Return (x, y) of the center of cell containing provided text 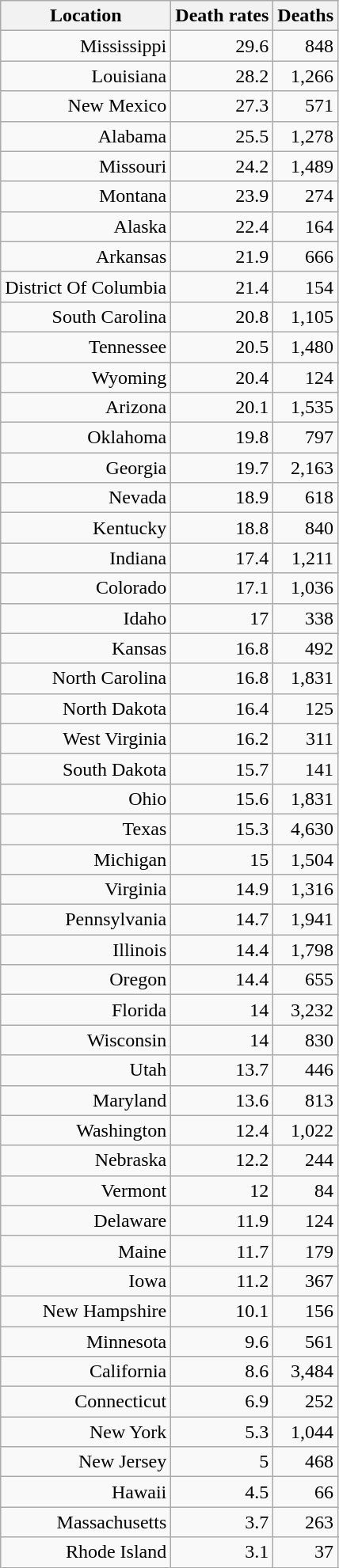
20.5 (222, 347)
Maryland (86, 1100)
Ohio (86, 799)
Vermont (86, 1190)
West Virginia (86, 738)
179 (306, 1251)
20.4 (222, 378)
1,480 (306, 347)
25.5 (222, 136)
1,489 (306, 166)
District Of Columbia (86, 287)
154 (306, 287)
16.2 (222, 738)
4.5 (222, 1492)
Arizona (86, 408)
22.4 (222, 226)
23.9 (222, 196)
125 (306, 708)
11.7 (222, 1251)
84 (306, 1190)
3,232 (306, 1010)
20.8 (222, 317)
Oklahoma (86, 438)
Virginia (86, 890)
18.9 (222, 498)
492 (306, 648)
Utah (86, 1070)
274 (306, 196)
Missouri (86, 166)
Deaths (306, 16)
20.1 (222, 408)
South Dakota (86, 769)
10.1 (222, 1311)
1,266 (306, 76)
New Hampshire (86, 1311)
Alaska (86, 226)
Idaho (86, 618)
4,630 (306, 829)
15.6 (222, 799)
618 (306, 498)
252 (306, 1402)
14.9 (222, 890)
Washington (86, 1130)
15 (222, 859)
5.3 (222, 1432)
Illinois (86, 950)
8.6 (222, 1372)
11.2 (222, 1281)
1,798 (306, 950)
Maine (86, 1251)
Mississippi (86, 46)
12 (222, 1190)
Indiana (86, 558)
21.9 (222, 256)
338 (306, 618)
Minnesota (86, 1342)
Colorado (86, 588)
263 (306, 1522)
6.9 (222, 1402)
Wisconsin (86, 1040)
1,211 (306, 558)
Connecticut (86, 1402)
Tennessee (86, 347)
Alabama (86, 136)
66 (306, 1492)
3.7 (222, 1522)
24.2 (222, 166)
Death rates (222, 16)
Iowa (86, 1281)
1,036 (306, 588)
848 (306, 46)
37 (306, 1552)
California (86, 1372)
Delaware (86, 1221)
666 (306, 256)
311 (306, 738)
Florida (86, 1010)
17 (222, 618)
North Dakota (86, 708)
Texas (86, 829)
12.2 (222, 1160)
28.2 (222, 76)
Wyoming (86, 378)
19.8 (222, 438)
Georgia (86, 468)
164 (306, 226)
9.6 (222, 1342)
Kansas (86, 648)
1,105 (306, 317)
1,022 (306, 1130)
Montana (86, 196)
12.4 (222, 1130)
446 (306, 1070)
3,484 (306, 1372)
15.7 (222, 769)
New York (86, 1432)
156 (306, 1311)
141 (306, 769)
15.3 (222, 829)
North Carolina (86, 678)
813 (306, 1100)
South Carolina (86, 317)
1,278 (306, 136)
561 (306, 1342)
19.7 (222, 468)
Michigan (86, 859)
655 (306, 980)
571 (306, 106)
11.9 (222, 1221)
Rhode Island (86, 1552)
27.3 (222, 106)
29.6 (222, 46)
Hawaii (86, 1492)
1,044 (306, 1432)
Kentucky (86, 528)
244 (306, 1160)
17.1 (222, 588)
1,535 (306, 408)
797 (306, 438)
New Mexico (86, 106)
18.8 (222, 528)
468 (306, 1462)
Louisiana (86, 76)
Pennsylvania (86, 920)
840 (306, 528)
13.6 (222, 1100)
New Jersey (86, 1462)
3.1 (222, 1552)
13.7 (222, 1070)
Nevada (86, 498)
1,504 (306, 859)
Arkansas (86, 256)
367 (306, 1281)
1,316 (306, 890)
Oregon (86, 980)
16.4 (222, 708)
14.7 (222, 920)
17.4 (222, 558)
Nebraska (86, 1160)
21.4 (222, 287)
Location (86, 16)
2,163 (306, 468)
1,941 (306, 920)
Massachusetts (86, 1522)
5 (222, 1462)
830 (306, 1040)
